Search for the cell housing the specified text and yield its [x, y] center coordinate. 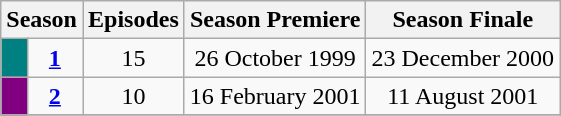
23 December 2000 [463, 58]
1 [54, 58]
Season Premiere [275, 20]
26 October 1999 [275, 58]
Season Finale [463, 20]
15 [133, 58]
11 August 2001 [463, 96]
16 February 2001 [275, 96]
2 [54, 96]
Season [42, 20]
10 [133, 96]
Episodes [133, 20]
